Scan for the cell matching the given text and deliver its [x, y] coordinate at center. 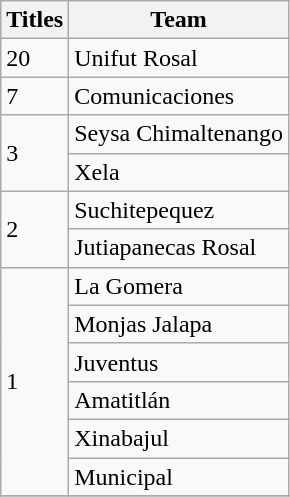
3 [35, 153]
Municipal [179, 477]
Xinabajul [179, 438]
2 [35, 229]
20 [35, 58]
Xela [179, 172]
Amatitlán [179, 400]
Juventus [179, 362]
Suchitepequez [179, 210]
La Gomera [179, 286]
Titles [35, 20]
Seysa Chimaltenango [179, 134]
Monjas Jalapa [179, 324]
Unifut Rosal [179, 58]
Team [179, 20]
7 [35, 96]
Jutiapanecas Rosal [179, 248]
Comunicaciones [179, 96]
1 [35, 381]
